Output the [x, y] coordinate of the center of the cell containing the given text.  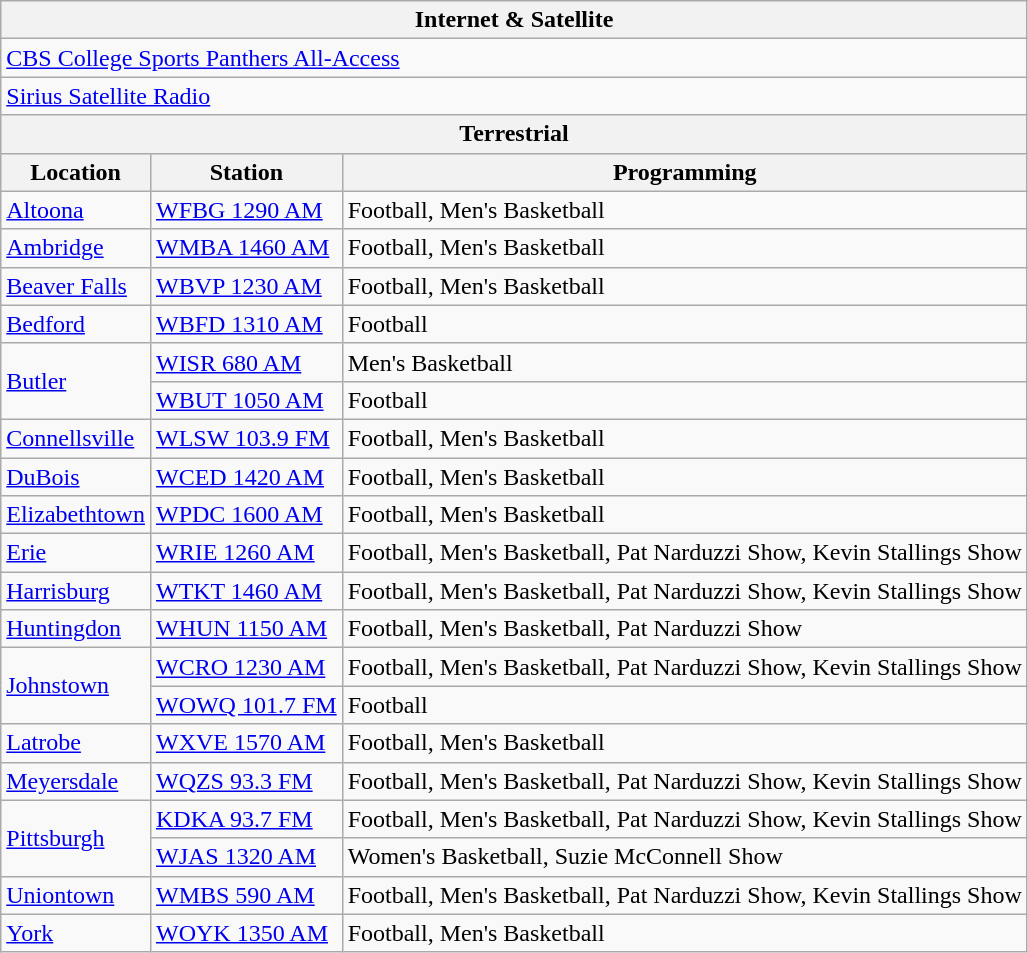
WCED 1420 AM [246, 477]
WOYK 1350 AM [246, 933]
Football, Men's Basketball, Pat Narduzzi Show [684, 629]
WLSW 103.9 FM [246, 438]
Altoona [76, 210]
WOWQ 101.7 FM [246, 705]
York [76, 933]
WPDC 1600 AM [246, 515]
Connellsville [76, 438]
Men's Basketball [684, 362]
WQZS 93.3 FM [246, 781]
WTKT 1460 AM [246, 591]
WFBG 1290 AM [246, 210]
Uniontown [76, 895]
Harrisburg [76, 591]
Terrestrial [514, 134]
Location [76, 172]
Latrobe [76, 743]
WBFD 1310 AM [246, 324]
Station [246, 172]
Ambridge [76, 248]
Erie [76, 553]
Meyersdale [76, 781]
WCRO 1230 AM [246, 667]
Programming [684, 172]
Bedford [76, 324]
Elizabethtown [76, 515]
Johnstown [76, 686]
WMBA 1460 AM [246, 248]
CBS College Sports Panthers All-Access [514, 58]
Sirius Satellite Radio [514, 96]
WMBS 590 AM [246, 895]
WXVE 1570 AM [246, 743]
WRIE 1260 AM [246, 553]
Pittsburgh [76, 838]
KDKA 93.7 FM [246, 819]
WBUT 1050 AM [246, 400]
WISR 680 AM [246, 362]
Internet & Satellite [514, 20]
WJAS 1320 AM [246, 857]
WHUN 1150 AM [246, 629]
Huntingdon [76, 629]
Women's Basketball, Suzie McConnell Show [684, 857]
Butler [76, 381]
DuBois [76, 477]
WBVP 1230 AM [246, 286]
Beaver Falls [76, 286]
